Identify which cell holds the provided text, then report its (X, Y) central coordinate. 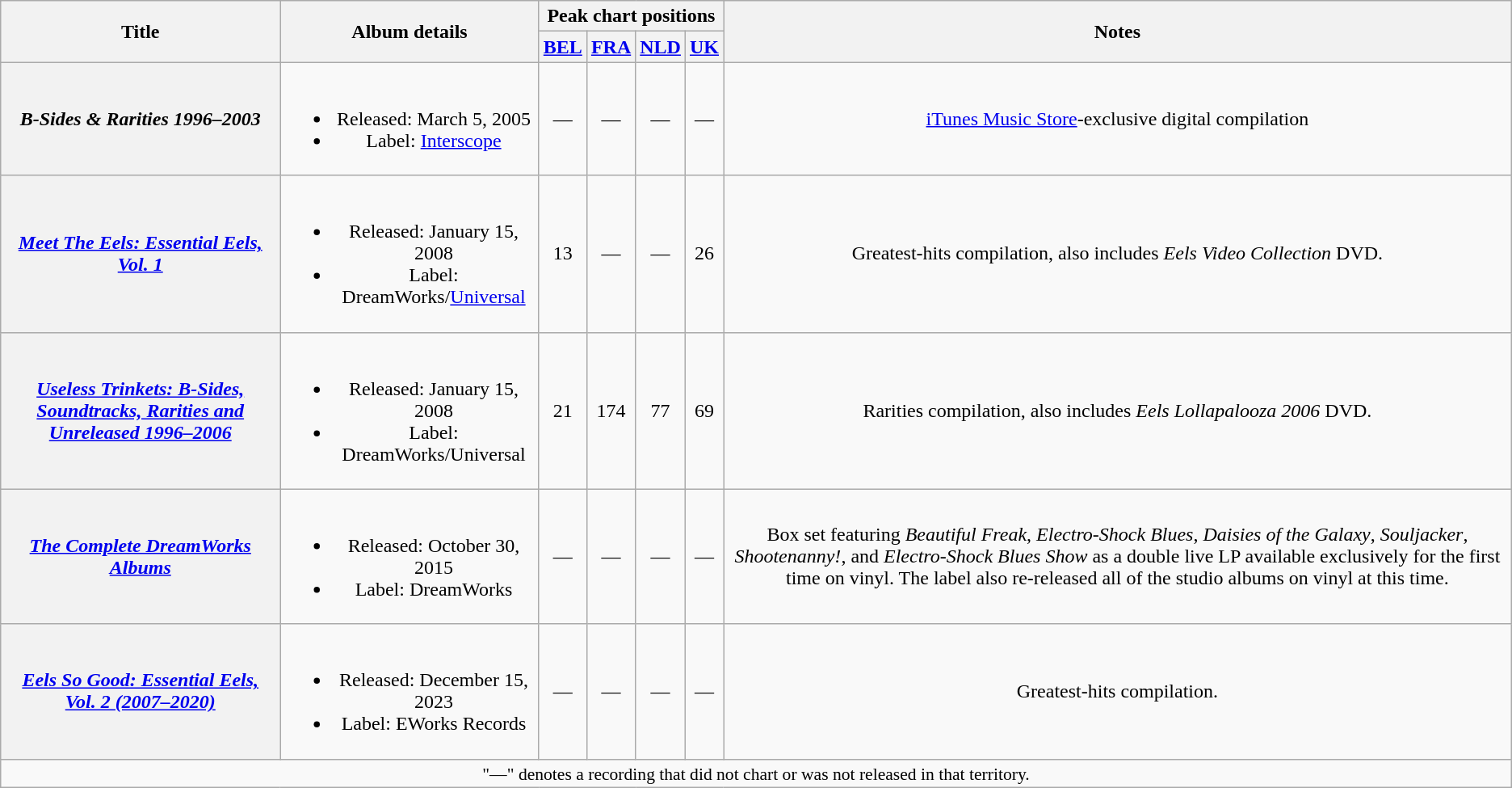
Greatest-hits compilation, also includes Eels Video Collection DVD. (1118, 254)
Eels So Good: Essential Eels, Vol. 2 (2007–2020) (141, 692)
iTunes Music Store-exclusive digital compilation (1118, 119)
Greatest-hits compilation. (1118, 692)
Notes (1118, 32)
13 (562, 254)
The Complete DreamWorks Albums (141, 556)
77 (661, 411)
BEL (562, 47)
UK (704, 47)
21 (562, 411)
NLD (661, 47)
Released: March 5, 2005Label: Interscope (410, 119)
Meet The Eels: Essential Eels, Vol. 1 (141, 254)
Released: December 15, 2023Label: EWorks Records (410, 692)
Album details (410, 32)
"—" denotes a recording that did not chart or was not released in that territory. (756, 773)
26 (704, 254)
Released: October 30, 2015Label: DreamWorks (410, 556)
Useless Trinkets: B-Sides, Soundtracks, Rarities and Unreleased 1996–2006 (141, 411)
Peak chart positions (631, 16)
Rarities compilation, also includes Eels Lollapalooza 2006 DVD. (1118, 411)
B-Sides & Rarities 1996–2003 (141, 119)
FRA (611, 47)
Title (141, 32)
174 (611, 411)
69 (704, 411)
